Detect which cell encompasses the target text, then output its [x, y] center coordinate. 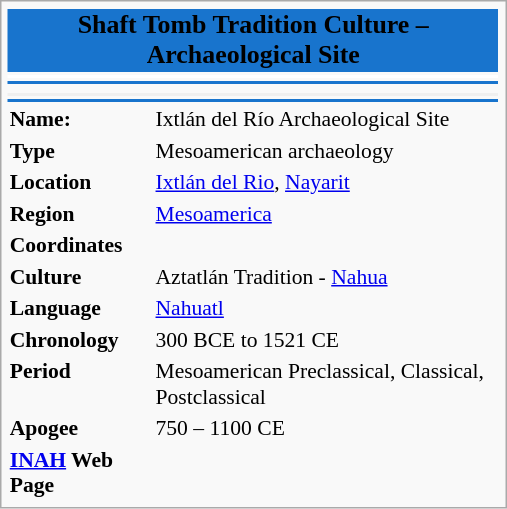
Ixtlán del Río Archaeological Site [326, 119]
Chronology [80, 339]
Apogee [80, 428]
Mesoamerican Preclassical, Classical, Postclassical [326, 384]
Shaft Tomb Tradition Culture – Archaeological Site [253, 40]
750 – 1100 CE [326, 428]
Name: [80, 119]
Mesoamerican archaeology [326, 150]
300 BCE to 1521 CE [326, 339]
Language [80, 308]
Culture [80, 276]
Aztatlán Tradition - Nahua [326, 276]
Type [80, 150]
Ixtlán del Rio, Nayarit [326, 182]
Nahuatl [326, 308]
Coordinates [80, 245]
Region [80, 213]
Location [80, 182]
Period [80, 384]
INAH Web Page [80, 472]
Mesoamerica [326, 213]
